Scan for the cell matching the given text and deliver its [X, Y] coordinate at center. 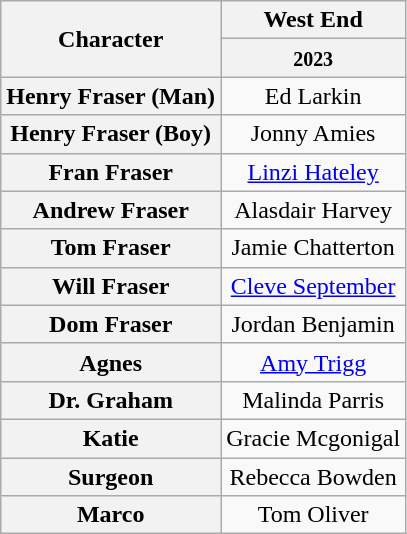
Jonny Amies [314, 134]
Amy Trigg [314, 362]
Marco [111, 515]
Henry Fraser (Boy) [111, 134]
Fran Fraser [111, 172]
Dr. Graham [111, 400]
Malinda Parris [314, 400]
Katie [111, 438]
Linzi Hateley [314, 172]
Character [111, 39]
Henry Fraser (Man) [111, 96]
Cleve September [314, 286]
Tom Oliver [314, 515]
West End [314, 20]
Andrew Fraser [111, 210]
Dom Fraser [111, 324]
Jordan Benjamin [314, 324]
Agnes [111, 362]
Will Fraser [111, 286]
Rebecca Bowden [314, 477]
2023 [314, 58]
Tom Fraser [111, 248]
Gracie Mcgonigal [314, 438]
Jamie Chatterton [314, 248]
Ed Larkin [314, 96]
Alasdair Harvey [314, 210]
Surgeon [111, 477]
